Detect which cell encompasses the target text, then output its (X, Y) center coordinate. 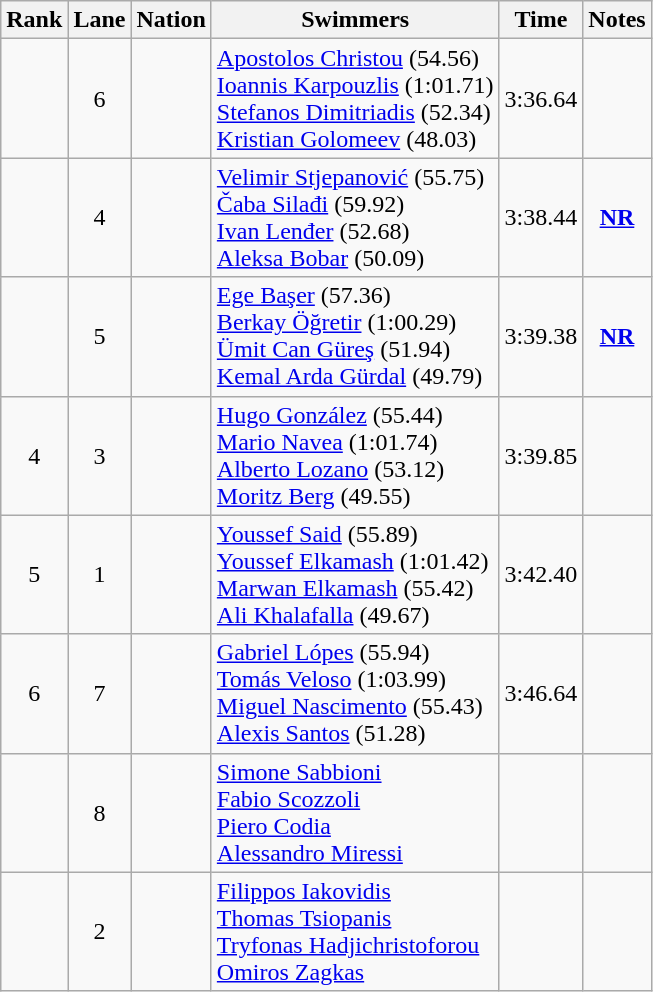
7 (100, 694)
Rank (34, 20)
Gabriel Lópes (55.94)Tomás Veloso (1:03.99)Miguel Nascimento (55.43)Alexis Santos (51.28) (355, 694)
3:46.64 (541, 694)
Apostolos Christou (54.56)Ioannis Karpouzlis (1:01.71)Stefanos Dimitriadis (52.34)Kristian Golomeev (48.03) (355, 98)
8 (100, 812)
Youssef Said (55.89)Youssef Elkamash (1:01.42)Marwan Elkamash (55.42)Ali Khalafalla (49.67) (355, 574)
Nation (171, 20)
2 (100, 932)
Ege Başer (57.36)Berkay Öğretir (1:00.29)Ümit Can Güreş (51.94)Kemal Arda Gürdal (49.79) (355, 336)
Swimmers (355, 20)
Lane (100, 20)
Velimir Stjepanović (55.75)Čaba Silađi (59.92)Ivan Lenđer (52.68)Aleksa Bobar (50.09) (355, 218)
3:39.38 (541, 336)
3:38.44 (541, 218)
3 (100, 456)
Filippos IakovidisThomas TsiopanisTryfonas HadjichristoforouOmiros Zagkas (355, 932)
1 (100, 574)
Time (541, 20)
3:36.64 (541, 98)
Simone SabbioniFabio ScozzoliPiero CodiaAlessandro Miressi (355, 812)
Hugo González (55.44)Mario Navea (1:01.74)Alberto Lozano (53.12)Moritz Berg (49.55) (355, 456)
Notes (617, 20)
3:39.85 (541, 456)
3:42.40 (541, 574)
